Provide the (x, y) coordinate of the cell's center where the given text is located.  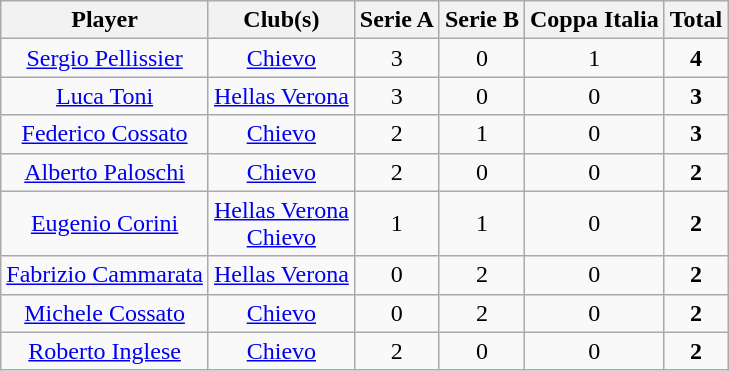
Total (696, 20)
Serie A (396, 20)
4 (696, 58)
Fabrizio Cammarata (105, 275)
Coppa Italia (594, 20)
Club(s) (281, 20)
Serie B (482, 20)
Michele Cossato (105, 313)
Eugenio Corini (105, 224)
Player (105, 20)
Luca Toni (105, 96)
Federico Cossato (105, 134)
Sergio Pellissier (105, 58)
Hellas VeronaChievo (281, 224)
Roberto Inglese (105, 351)
Alberto Paloschi (105, 172)
